Detect which cell encompasses the target text, then output its (X, Y) center coordinate. 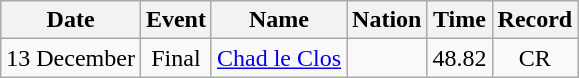
Record (535, 20)
Name (278, 20)
13 December (71, 58)
Date (71, 20)
Chad le Clos (278, 58)
Event (176, 20)
Nation (387, 20)
Final (176, 58)
CR (535, 58)
Time (460, 20)
48.82 (460, 58)
